Search for the cell housing the specified text and yield its [X, Y] center coordinate. 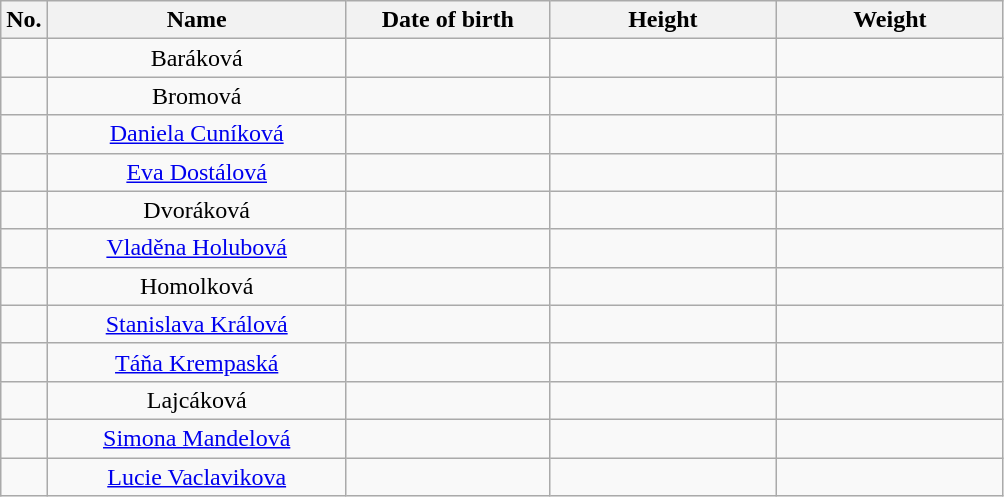
Vladěna Holubová [196, 248]
Lajcáková [196, 400]
Date of birth [448, 20]
Homolková [196, 286]
Táňa Krempaská [196, 362]
Daniela Cuníková [196, 134]
Baráková [196, 58]
Eva Dostálová [196, 172]
Stanislava Králová [196, 324]
Height [662, 20]
Simona Mandelová [196, 438]
Bromová [196, 96]
Lucie Vaclavikova [196, 477]
Weight [890, 20]
No. [24, 20]
Dvoráková [196, 210]
Name [196, 20]
